Search for the cell housing the specified text and yield its [X, Y] center coordinate. 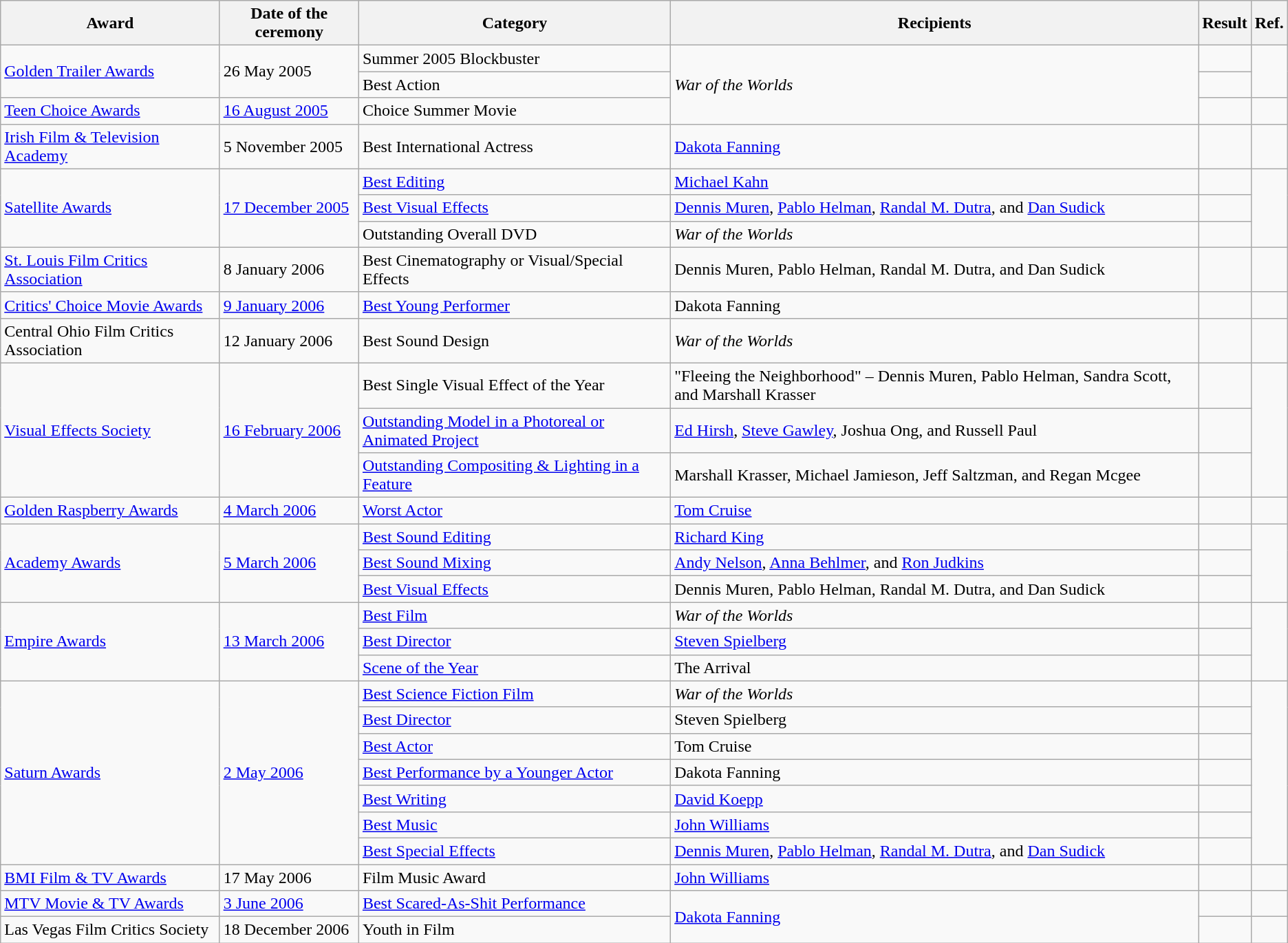
4 March 2006 [289, 511]
17 May 2006 [289, 878]
Best Action [515, 85]
Outstanding Model in a Photoreal or Animated Project [515, 430]
Central Ohio Film Critics Association [110, 340]
Best Editing [515, 182]
Outstanding Overall DVD [515, 234]
Best Scared-As-Shit Performance [515, 904]
Award [110, 23]
Worst Actor [515, 511]
16 February 2006 [289, 430]
"Fleeing the Neighborhood" – Dennis Muren, Pablo Helman, Sandra Scott, and Marshall Krasser [934, 385]
Critics' Choice Movie Awards [110, 305]
Michael Kahn [934, 182]
Best Single Visual Effect of the Year [515, 385]
Best Science Fiction Film [515, 694]
Recipients [934, 23]
Best Special Effects [515, 851]
Best Music [515, 825]
David Koepp [934, 798]
9 January 2006 [289, 305]
18 December 2006 [289, 930]
12 January 2006 [289, 340]
Category [515, 23]
13 March 2006 [289, 642]
Irish Film & Television Academy [110, 146]
Empire Awards [110, 642]
17 December 2005 [289, 208]
Best Writing [515, 798]
Result [1225, 23]
Best Performance by a Younger Actor [515, 772]
Satellite Awards [110, 208]
Summer 2005 Blockbuster [515, 59]
The Arrival [934, 668]
Youth in Film [515, 930]
Teen Choice Awards [110, 111]
Film Music Award [515, 878]
5 March 2006 [289, 563]
5 November 2005 [289, 146]
Outstanding Compositing & Lighting in a Feature [515, 475]
Ref. [1269, 23]
MTV Movie & TV Awards [110, 904]
Best Film [515, 615]
16 August 2005 [289, 111]
BMI Film & TV Awards [110, 878]
Marshall Krasser, Michael Jamieson, Jeff Saltzman, and Regan Mcgee [934, 475]
Scene of the Year [515, 668]
Best Actor [515, 746]
Best Young Performer [515, 305]
Golden Raspberry Awards [110, 511]
St. Louis Film Critics Association [110, 270]
Visual Effects Society [110, 430]
Academy Awards [110, 563]
Las Vegas Film Critics Society [110, 930]
Richard King [934, 537]
Choice Summer Movie [515, 111]
Date of the ceremony [289, 23]
Best Sound Design [515, 340]
Best Sound Editing [515, 537]
Golden Trailer Awards [110, 72]
Saturn Awards [110, 772]
2 May 2006 [289, 772]
3 June 2006 [289, 904]
Best Sound Mixing [515, 563]
Andy Nelson, Anna Behlmer, and Ron Judkins [934, 563]
26 May 2005 [289, 72]
Best Cinematography or Visual/Special Effects [515, 270]
8 January 2006 [289, 270]
Ed Hirsh, Steve Gawley, Joshua Ong, and Russell Paul [934, 430]
Best International Actress [515, 146]
